Scan for the cell matching the given text and deliver its (X, Y) coordinate at center. 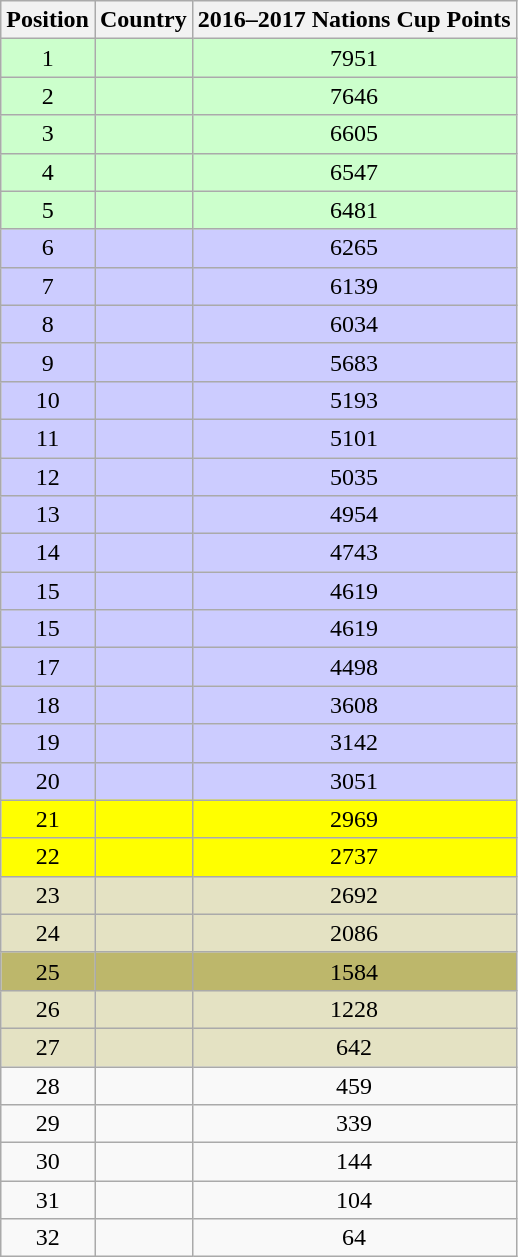
8 (48, 324)
4 (48, 172)
1 (48, 58)
28 (48, 1085)
23 (48, 895)
4743 (354, 553)
4498 (354, 667)
3 (48, 134)
1584 (354, 971)
19 (48, 743)
25 (48, 971)
17 (48, 667)
12 (48, 477)
144 (354, 1162)
459 (354, 1085)
14 (48, 553)
2737 (354, 857)
29 (48, 1124)
31 (48, 1200)
7646 (354, 96)
6034 (354, 324)
10 (48, 400)
5035 (354, 477)
3608 (354, 705)
13 (48, 515)
22 (48, 857)
5193 (354, 400)
6605 (354, 134)
30 (48, 1162)
5101 (354, 438)
7951 (354, 58)
20 (48, 781)
18 (48, 705)
2 (48, 96)
2016–2017 Nations Cup Points (354, 20)
6139 (354, 286)
21 (48, 819)
6265 (354, 248)
6 (48, 248)
2086 (354, 933)
642 (354, 1047)
32 (48, 1238)
2969 (354, 819)
26 (48, 1009)
9 (48, 362)
64 (354, 1238)
5 (48, 210)
11 (48, 438)
6547 (354, 172)
Country (143, 20)
27 (48, 1047)
Position (48, 20)
7 (48, 286)
4954 (354, 515)
5683 (354, 362)
6481 (354, 210)
3051 (354, 781)
3142 (354, 743)
339 (354, 1124)
2692 (354, 895)
104 (354, 1200)
24 (48, 933)
1228 (354, 1009)
